Extract the (X, Y) coordinate from the center of the cell holding the provided text.  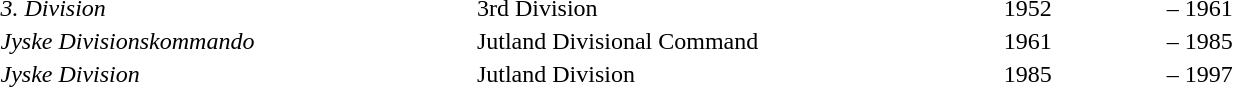
– (1172, 41)
1961 (1082, 41)
Jutland Divisional Command (737, 41)
